For the text-containing cell, return its midpoint in (X, Y) coordinate format. 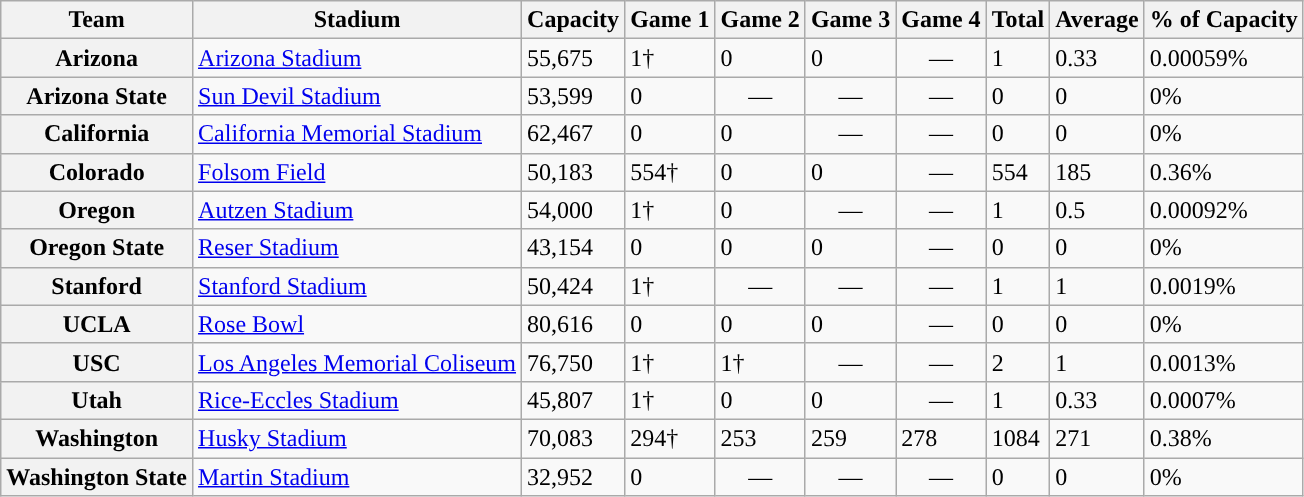
0.00059% (1224, 58)
Oregon (97, 210)
Capacity (574, 20)
43,154 (574, 248)
0.0007% (1224, 400)
Total (1018, 20)
0.36% (1224, 172)
USC (97, 362)
Stadium (358, 20)
Autzen Stadium (358, 210)
Sun Devil Stadium (358, 96)
45,807 (574, 400)
Game 2 (760, 20)
70,083 (574, 438)
1084 (1018, 438)
Rice-Eccles Stadium (358, 400)
Game 1 (670, 20)
271 (1098, 438)
Oregon State (97, 248)
California Memorial Stadium (358, 134)
50,424 (574, 286)
0.38% (1224, 438)
0.0019% (1224, 286)
62,467 (574, 134)
554† (670, 172)
Arizona State (97, 96)
Arizona (97, 58)
Arizona Stadium (358, 58)
Team (97, 20)
UCLA (97, 324)
Los Angeles Memorial Coliseum (358, 362)
Stanford (97, 286)
Martin Stadium (358, 477)
294† (670, 438)
Washington (97, 438)
0.0013% (1224, 362)
Game 3 (850, 20)
554 (1018, 172)
278 (941, 438)
% of Capacity (1224, 20)
Utah (97, 400)
2 (1018, 362)
Average (1098, 20)
53,599 (574, 96)
0.00092% (1224, 210)
Folsom Field (358, 172)
54,000 (574, 210)
253 (760, 438)
185 (1098, 172)
Colorado (97, 172)
259 (850, 438)
80,616 (574, 324)
Reser Stadium (358, 248)
76,750 (574, 362)
Washington State (97, 477)
Game 4 (941, 20)
55,675 (574, 58)
California (97, 134)
Husky Stadium (358, 438)
32,952 (574, 477)
Stanford Stadium (358, 286)
50,183 (574, 172)
Rose Bowl (358, 324)
0.5 (1098, 210)
